Determine the [X, Y] coordinate at the center of the cell enclosing the given text.  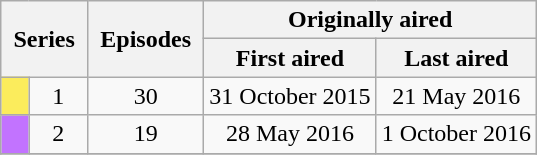
Episodes [146, 39]
2 [58, 134]
30 [146, 96]
31 October 2015 [290, 96]
19 [146, 134]
Series [44, 39]
21 May 2016 [456, 96]
Originally aired [370, 20]
Last aired [456, 58]
1 [58, 96]
1 October 2016 [456, 134]
First aired [290, 58]
28 May 2016 [290, 134]
